Determine the [x, y] coordinate at the center of the cell enclosing the given text.  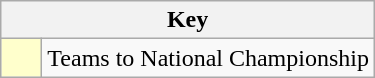
Teams to National Championship [208, 58]
Key [188, 20]
